Scan for the cell matching the given text and deliver its (x, y) coordinate at center. 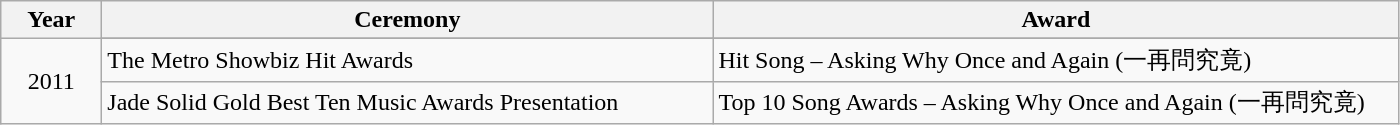
Top 10 Song Awards – Asking Why Once and Again (一再問究竟) (1056, 102)
Year (52, 20)
Award (1056, 20)
The Metro Showbiz Hit Awards (408, 60)
Jade Solid Gold Best Ten Music Awards Presentation (408, 102)
2011 (52, 82)
Ceremony (408, 20)
Hit Song – Asking Why Once and Again (一再問究竟) (1056, 60)
